Capture the cell that displays the provided text and extract its [X, Y] central coordinate. 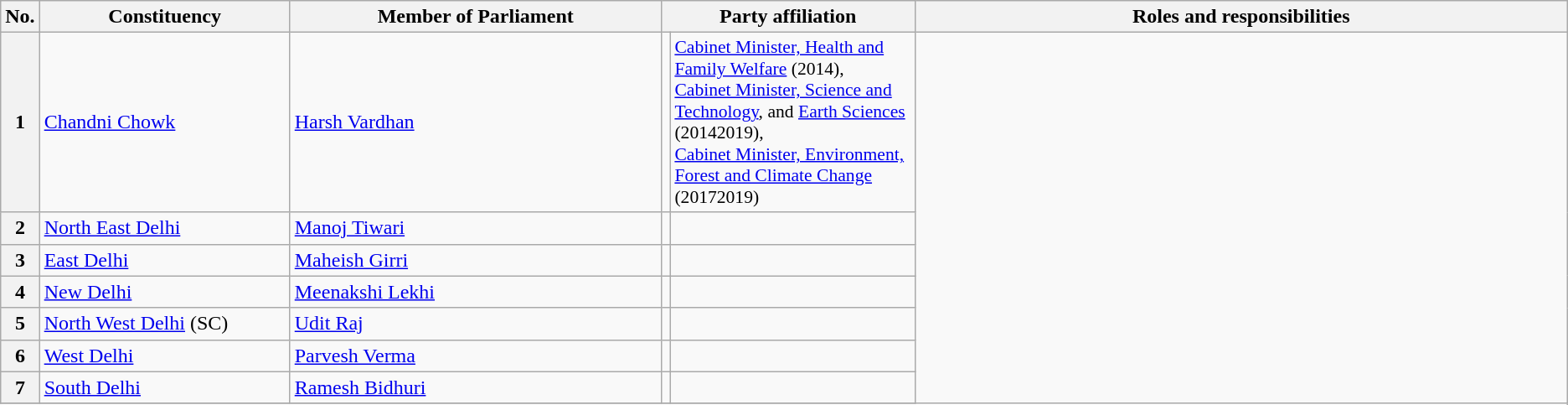
Party affiliation [787, 17]
1 [20, 122]
Member of Parliament [476, 17]
Maheish Girri [476, 260]
2 [20, 228]
7 [20, 387]
South Delhi [164, 387]
Parvesh Verma [476, 356]
Constituency [164, 17]
North West Delhi (SC) [164, 324]
Roles and responsibilities [1241, 17]
6 [20, 356]
Chandni Chowk [164, 122]
East Delhi [164, 260]
No. [20, 17]
4 [20, 292]
Meenakshi Lekhi [476, 292]
Harsh Vardhan [476, 122]
3 [20, 260]
5 [20, 324]
North East Delhi [164, 228]
Udit Raj [476, 324]
Ramesh Bidhuri [476, 387]
Manoj Tiwari [476, 228]
New Delhi [164, 292]
West Delhi [164, 356]
